For the text-containing cell, return its midpoint in (x, y) coordinate format. 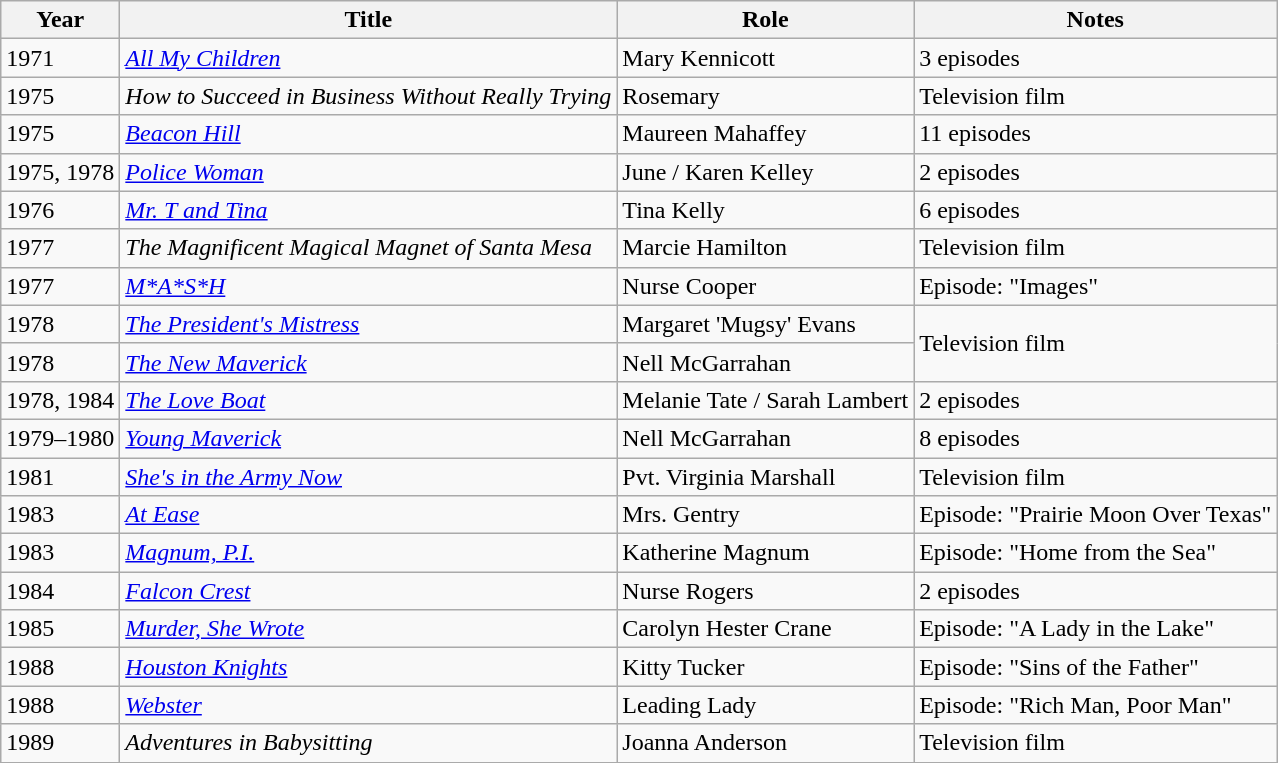
Falcon Crest (368, 591)
All My Children (368, 58)
The Love Boat (368, 400)
Pvt. Virginia Marshall (766, 477)
1975, 1978 (60, 172)
1978, 1984 (60, 400)
6 episodes (1096, 210)
The Magnificent Magical Magnet of Santa Mesa (368, 248)
June / Karen Kelley (766, 172)
1976 (60, 210)
The President's Mistress (368, 324)
Title (368, 20)
Rosemary (766, 96)
1981 (60, 477)
Melanie Tate / Sarah Lambert (766, 400)
Police Woman (368, 172)
Episode: "Images" (1096, 286)
Webster (368, 705)
Kitty Tucker (766, 667)
Maureen Mahaffey (766, 134)
Episode: "Home from the Sea" (1096, 553)
1989 (60, 743)
Joanna Anderson (766, 743)
Nurse Rogers (766, 591)
The New Maverick (368, 362)
At Ease (368, 515)
1985 (60, 629)
Episode: "Rich Man, Poor Man" (1096, 705)
Leading Lady (766, 705)
Episode: "A Lady in the Lake" (1096, 629)
She's in the Army Now (368, 477)
Notes (1096, 20)
1971 (60, 58)
Carolyn Hester Crane (766, 629)
Episode: "Prairie Moon Over Texas" (1096, 515)
Mrs. Gentry (766, 515)
Houston Knights (368, 667)
Katherine Magnum (766, 553)
How to Succeed in Business Without Really Trying (368, 96)
Adventures in Babysitting (368, 743)
Tina Kelly (766, 210)
M*A*S*H (368, 286)
Young Maverick (368, 438)
1984 (60, 591)
Year (60, 20)
Magnum, P.I. (368, 553)
11 episodes (1096, 134)
3 episodes (1096, 58)
Mary Kennicott (766, 58)
Marcie Hamilton (766, 248)
1979–1980 (60, 438)
Role (766, 20)
Nurse Cooper (766, 286)
Murder, She Wrote (368, 629)
Mr. T and Tina (368, 210)
Margaret 'Mugsy' Evans (766, 324)
Beacon Hill (368, 134)
Episode: "Sins of the Father" (1096, 667)
8 episodes (1096, 438)
